For the text-containing cell, return its midpoint in (x, y) coordinate format. 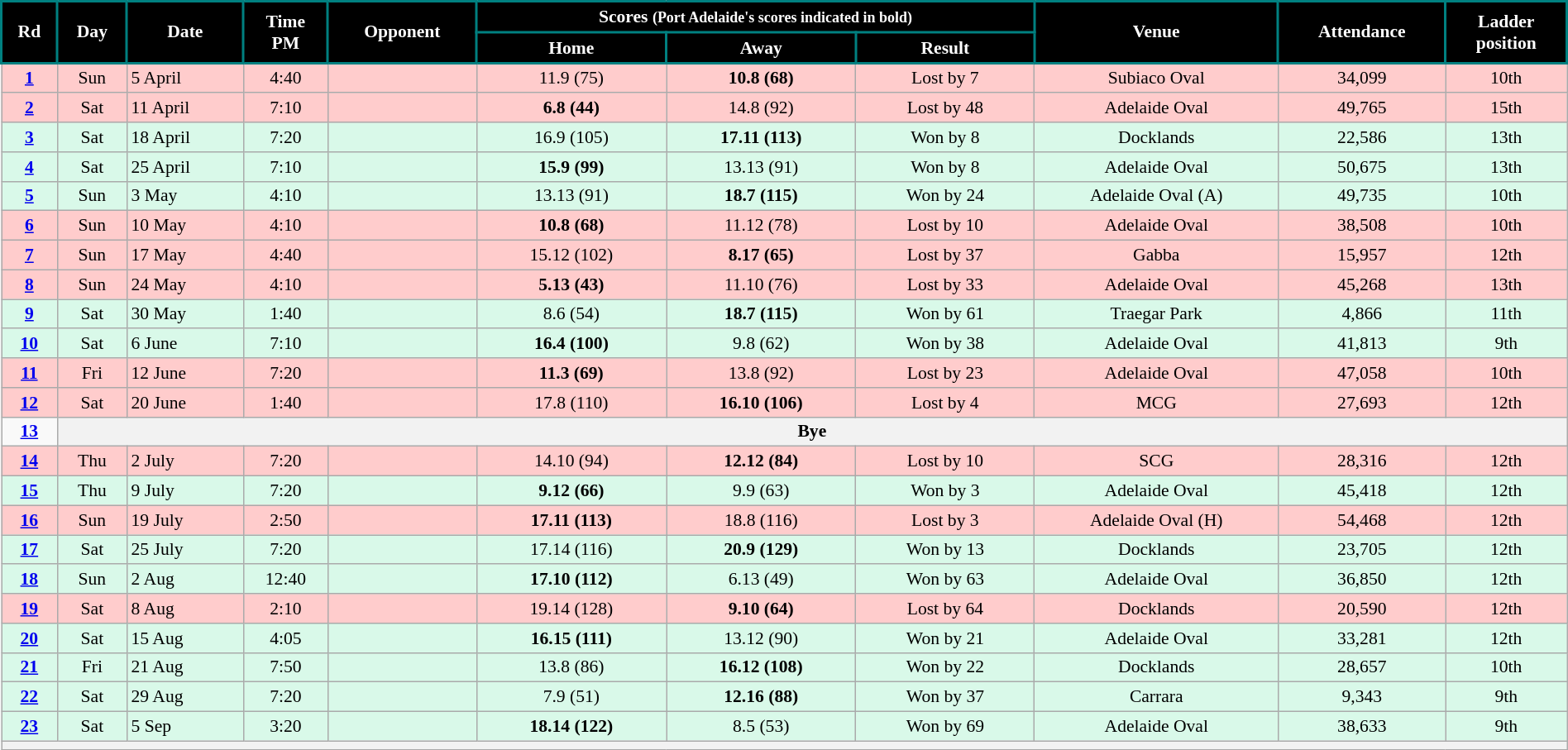
11 April (185, 108)
25 July (185, 550)
33,281 (1362, 638)
19 July (185, 520)
15th (1507, 108)
6.8 (44) (571, 108)
12:40 (285, 580)
25 April (185, 167)
9.8 (62) (761, 344)
Won by 61 (945, 314)
Rd (30, 32)
4:05 (285, 638)
16.10 (106) (761, 403)
Lost by 4 (945, 403)
11 (30, 373)
Opponent (403, 32)
Adelaide Oval (A) (1156, 196)
17.10 (112) (571, 580)
11.9 (75) (571, 78)
47,058 (1362, 373)
10 (30, 344)
6.13 (49) (761, 580)
41,813 (1362, 344)
7 (30, 256)
2 Aug (185, 580)
Ladderposition (1507, 32)
12.12 (84) (761, 461)
17.8 (110) (571, 403)
2:50 (285, 520)
13 (30, 432)
Lost by 48 (945, 108)
9 (30, 314)
34,099 (1362, 78)
49,735 (1362, 196)
3 (30, 137)
1 (30, 78)
Date (185, 32)
Venue (1156, 32)
16.15 (111) (571, 638)
8.5 (53) (761, 727)
Lost by 3 (945, 520)
Traegar Park (1156, 314)
Gabba (1156, 256)
5 (30, 196)
13.8 (86) (571, 667)
20 (30, 638)
2:10 (285, 609)
Lost by 23 (945, 373)
36,850 (1362, 580)
5 Sep (185, 727)
14 (30, 461)
13.8 (92) (761, 373)
9,343 (1362, 697)
Carrara (1156, 697)
Adelaide Oval (H) (1156, 520)
15 (30, 491)
27,693 (1362, 403)
7:50 (285, 667)
9 July (185, 491)
18.8 (116) (761, 520)
16.12 (108) (761, 667)
12 (30, 403)
4 (30, 167)
Won by 69 (945, 727)
8 Aug (185, 609)
Won by 3 (945, 491)
21 (30, 667)
13.12 (90) (761, 638)
38,508 (1362, 226)
22 (30, 697)
19 (30, 609)
Won by 37 (945, 697)
49,765 (1362, 108)
12 June (185, 373)
18.14 (122) (571, 727)
Scores (Port Adelaide's scores indicated in bold) (756, 17)
2 (30, 108)
3:20 (285, 727)
Lost by 37 (945, 256)
Day (92, 32)
Won by 38 (945, 344)
Result (945, 48)
4,866 (1362, 314)
5 April (185, 78)
29 Aug (185, 697)
14.10 (94) (571, 461)
11th (1507, 314)
Won by 13 (945, 550)
14.8 (92) (761, 108)
11.10 (76) (761, 284)
23 (30, 727)
45,268 (1362, 284)
21 Aug (185, 667)
6 June (185, 344)
54,468 (1362, 520)
Home (571, 48)
8.6 (54) (571, 314)
9.12 (66) (571, 491)
23,705 (1362, 550)
Won by 24 (945, 196)
15.9 (99) (571, 167)
Won by 22 (945, 667)
20,590 (1362, 609)
15,957 (1362, 256)
8 (30, 284)
18 April (185, 137)
Lost by 33 (945, 284)
Lost by 64 (945, 609)
10 May (185, 226)
20.9 (129) (761, 550)
22,586 (1362, 137)
Subiaco Oval (1156, 78)
6 (30, 226)
Attendance (1362, 32)
15 Aug (185, 638)
18 (30, 580)
17 (30, 550)
17 May (185, 256)
50,675 (1362, 167)
SCG (1156, 461)
3 May (185, 196)
Bye (812, 432)
11.3 (69) (571, 373)
16 (30, 520)
16.9 (105) (571, 137)
28,316 (1362, 461)
19.14 (128) (571, 609)
9.10 (64) (761, 609)
28,657 (1362, 667)
2 July (185, 461)
7.9 (51) (571, 697)
20 June (185, 403)
Won by 21 (945, 638)
Won by 63 (945, 580)
TimePM (285, 32)
30 May (185, 314)
Lost by 7 (945, 78)
15.12 (102) (571, 256)
16.4 (100) (571, 344)
5.13 (43) (571, 284)
MCG (1156, 403)
38,633 (1362, 727)
12.16 (88) (761, 697)
11.12 (78) (761, 226)
8.17 (65) (761, 256)
17.14 (116) (571, 550)
24 May (185, 284)
Away (761, 48)
45,418 (1362, 491)
9.9 (63) (761, 491)
